Identify which cell holds the provided text, then report its (x, y) central coordinate. 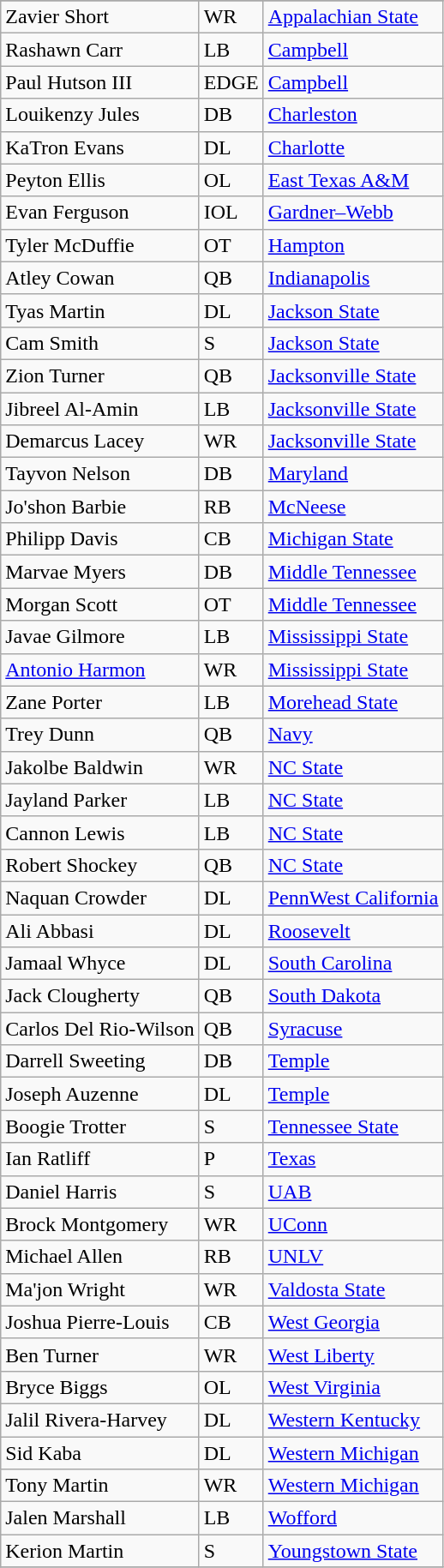
PennWest California (353, 898)
West Georgia (353, 1322)
Michael Allen (99, 1257)
Boogie Trotter (99, 1126)
Roosevelt (353, 930)
KaTron Evans (99, 147)
East Texas A&M (353, 180)
Ian Ratliff (99, 1159)
South Dakota (353, 996)
Paul Hutson III (99, 82)
Jalen Marshall (99, 1518)
Zion Turner (99, 375)
Zane Porter (99, 702)
Demarcus Lacey (99, 442)
Jamaal Whyce (99, 964)
Navy (353, 735)
Wofford (353, 1518)
Brock Montgomery (99, 1224)
Rashawn Carr (99, 50)
Javae Gilmore (99, 637)
Kerion Martin (99, 1551)
Darrell Sweeting (99, 1061)
Cannon Lewis (99, 832)
Atley Cowan (99, 278)
Jibreel Al-Amin (99, 409)
Tony Martin (99, 1486)
Jalil Rivera-Harvey (99, 1420)
Jayland Parker (99, 800)
Morgan Scott (99, 604)
Syracuse (353, 1029)
Ali Abbasi (99, 930)
Tennessee State (353, 1126)
UAB (353, 1192)
Trey Dunn (99, 735)
Antonio Harmon (99, 670)
South Carolina (353, 964)
Indianapolis (353, 278)
West Liberty (353, 1355)
UNLV (353, 1257)
Gardner–Webb (353, 213)
Appalachian State (353, 17)
Jo'shon Barbie (99, 507)
McNeese (353, 507)
Carlos Del Rio-Wilson (99, 1029)
Charleston (353, 115)
UConn (353, 1224)
Evan Ferguson (99, 213)
Joshua Pierre-Louis (99, 1322)
Jakolbe Baldwin (99, 767)
Western Kentucky (353, 1420)
Zavier Short (99, 17)
P (231, 1159)
Marvae Myers (99, 572)
Tyler McDuffie (99, 245)
Maryland (353, 474)
Hampton (353, 245)
IOL (231, 213)
Tyas Martin (99, 310)
Texas (353, 1159)
Cam Smith (99, 343)
Michigan State (353, 539)
Naquan Crowder (99, 898)
Ben Turner (99, 1355)
Daniel Harris (99, 1192)
Sid Kaba (99, 1453)
Tayvon Nelson (99, 474)
West Virginia (353, 1387)
Bryce Biggs (99, 1387)
Morehead State (353, 702)
Youngstown State (353, 1551)
Valdosta State (353, 1289)
EDGE (231, 82)
Peyton Ellis (99, 180)
Robert Shockey (99, 865)
Ma'jon Wright (99, 1289)
Louikenzy Jules (99, 115)
Joseph Auzenne (99, 1094)
Philipp Davis (99, 539)
Charlotte (353, 147)
Jack Clougherty (99, 996)
